Detect which cell encompasses the target text, then output its [x, y] center coordinate. 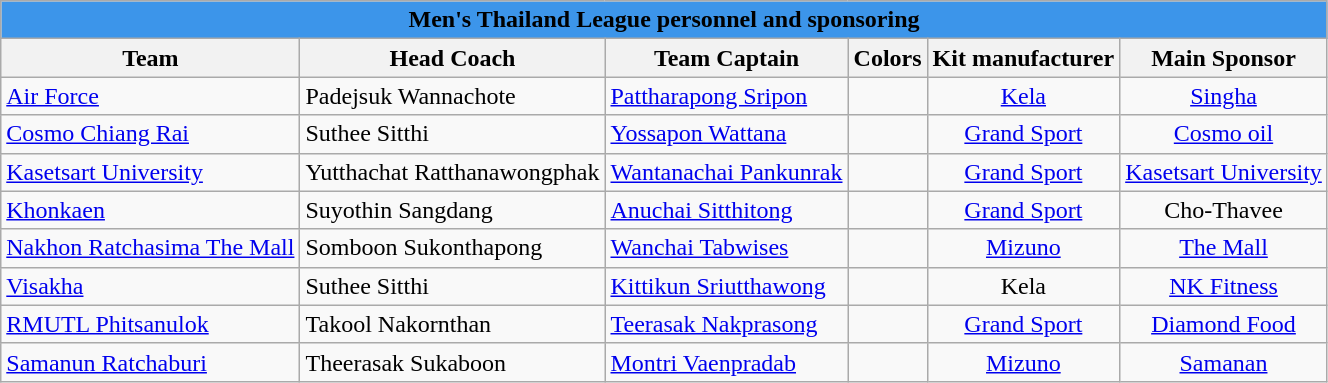
Pattharapong Sripon [726, 96]
Air Force [150, 96]
Men's Thailand League personnel and sponsoring [664, 20]
Head Coach [452, 58]
Team Captain [726, 58]
Teerasak Nakprasong [726, 324]
RMUTL Phitsanulok [150, 324]
Yossapon Wattana [726, 134]
Samanun Ratchaburi [150, 362]
Team [150, 58]
Visakha [150, 286]
Kit manufacturer [1024, 58]
Padejsuk Wannachote [452, 96]
Singha [1224, 96]
Main Sponsor [1224, 58]
Khonkaen [150, 210]
Yutthachat Ratthanawongphak [452, 172]
Anuchai Sitthitong [726, 210]
Theerasak Sukaboon [452, 362]
Takool Nakornthan [452, 324]
Diamond Food [1224, 324]
Cosmo oil [1224, 134]
The Mall [1224, 248]
Cosmo Chiang Rai [150, 134]
Cho-Thavee [1224, 210]
Montri Vaenpradab [726, 362]
Somboon Sukonthapong [452, 248]
Colors [888, 58]
Suyothin Sangdang [452, 210]
Wanchai Tabwises [726, 248]
Samanan [1224, 362]
Kittikun Sriutthawong [726, 286]
NK Fitness [1224, 286]
Nakhon Ratchasima The Mall [150, 248]
Wantanachai Pankunrak [726, 172]
